Search for the cell housing the specified text and yield its (X, Y) center coordinate. 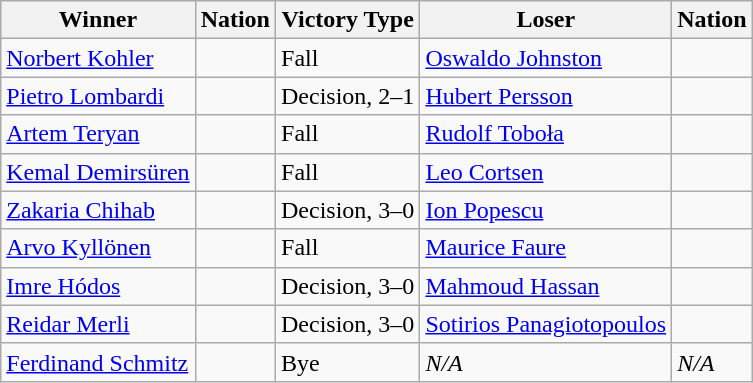
Decision, 2–1 (348, 96)
Ferdinand Schmitz (98, 362)
Kemal Demirsüren (98, 172)
Hubert Persson (546, 96)
Maurice Faure (546, 248)
Victory Type (348, 20)
Reidar Merli (98, 324)
Pietro Lombardi (98, 96)
Rudolf Toboła (546, 134)
Zakaria Chihab (98, 210)
Oswaldo Johnston (546, 58)
Arvo Kyllönen (98, 248)
Winner (98, 20)
Norbert Kohler (98, 58)
Leo Cortsen (546, 172)
Loser (546, 20)
Mahmoud Hassan (546, 286)
Ion Popescu (546, 210)
Imre Hódos (98, 286)
Bye (348, 362)
Artem Teryan (98, 134)
Sotirios Panagiotopoulos (546, 324)
